Find where the given text appears and provide that cell's center as [X, Y] coordinate. 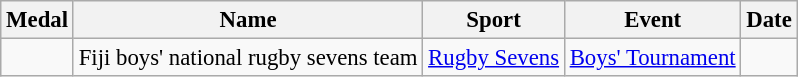
Date [769, 20]
Event [652, 20]
Name [248, 20]
Rugby Sevens [494, 58]
Fiji boys' national rugby sevens team [248, 58]
Boys' Tournament [652, 58]
Medal [38, 20]
Sport [494, 20]
